Output the (x, y) coordinate of the center of the cell containing the given text.  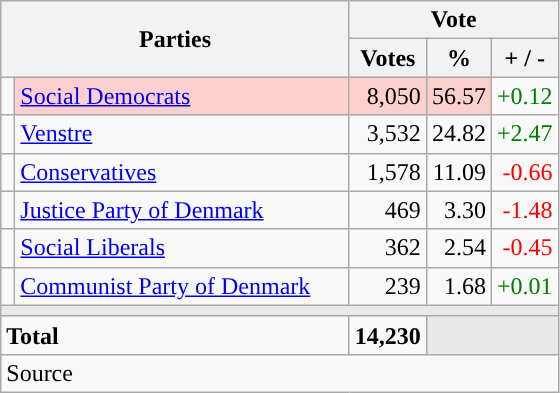
56.57 (458, 96)
Votes (388, 58)
% (458, 58)
Justice Party of Denmark (182, 210)
8,050 (388, 96)
+0.12 (524, 96)
-0.45 (524, 248)
Parties (176, 39)
3,532 (388, 134)
239 (388, 286)
469 (388, 210)
+0.01 (524, 286)
Social Democrats (182, 96)
+ / - (524, 58)
Vote (454, 20)
-0.66 (524, 172)
Total (176, 335)
362 (388, 248)
1.68 (458, 286)
14,230 (388, 335)
24.82 (458, 134)
Conservatives (182, 172)
-1.48 (524, 210)
Communist Party of Denmark (182, 286)
1,578 (388, 172)
2.54 (458, 248)
3.30 (458, 210)
Social Liberals (182, 248)
11.09 (458, 172)
Venstre (182, 134)
+2.47 (524, 134)
Source (280, 373)
